Pinpoint the cell where the given text exists, returning its [X, Y] midpoint coordinate. 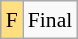
Final [50, 20]
F [12, 20]
